Detect which cell encompasses the target text, then output its (X, Y) center coordinate. 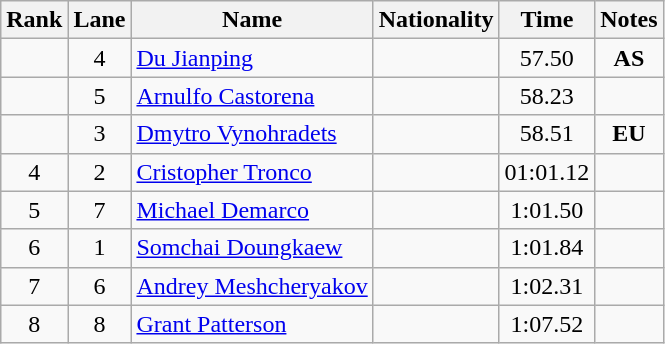
Andrey Meshcheryakov (252, 286)
Rank (34, 20)
1:02.31 (547, 286)
Notes (629, 20)
Michael Demarco (252, 210)
Cristopher Tronco (252, 172)
2 (100, 172)
1:01.84 (547, 248)
57.50 (547, 58)
3 (100, 134)
Arnulfo Castorena (252, 96)
01:01.12 (547, 172)
AS (629, 58)
Du Jianping (252, 58)
Name (252, 20)
Nationality (436, 20)
1:01.50 (547, 210)
58.51 (547, 134)
Lane (100, 20)
Time (547, 20)
1:07.52 (547, 324)
Grant Patterson (252, 324)
Somchai Doungkaew (252, 248)
58.23 (547, 96)
Dmytro Vynohradets (252, 134)
1 (100, 248)
EU (629, 134)
